Extract the [x, y] coordinate from the center of the cell holding the provided text.  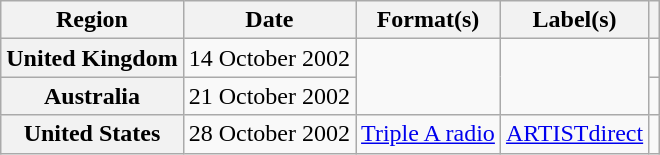
ARTISTdirect [574, 134]
21 October 2002 [269, 96]
Australia [92, 96]
Label(s) [574, 20]
Format(s) [428, 20]
Date [269, 20]
United States [92, 134]
United Kingdom [92, 58]
14 October 2002 [269, 58]
Triple A radio [428, 134]
Region [92, 20]
28 October 2002 [269, 134]
